Return the (x, y) coordinate for the center point of the cell that contains the specified text.  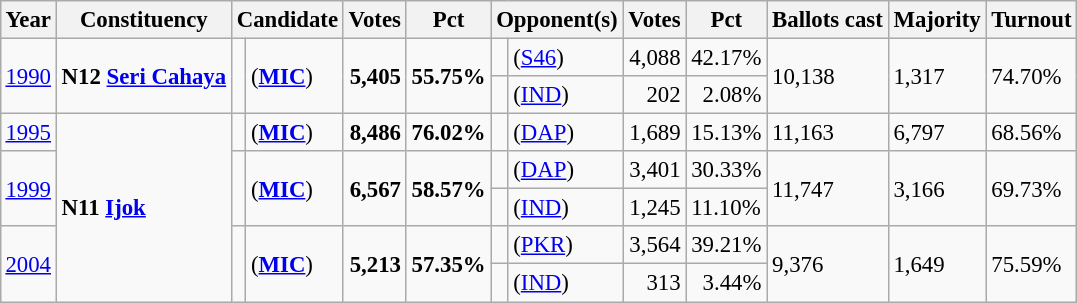
76.02% (448, 133)
69.73% (1032, 188)
5,405 (374, 76)
Opponent(s) (557, 20)
Year (28, 20)
(S46) (566, 57)
9,376 (828, 264)
Constituency (144, 20)
2004 (28, 264)
39.21% (726, 245)
30.33% (726, 170)
1,649 (937, 264)
3,401 (654, 170)
Ballots cast (828, 20)
N12 Seri Cahaya (144, 76)
202 (654, 95)
6,797 (937, 133)
Candidate (287, 20)
42.17% (726, 57)
1,317 (937, 76)
313 (654, 283)
1,689 (654, 133)
3,166 (937, 188)
2.08% (726, 95)
6,567 (374, 188)
1995 (28, 133)
1990 (28, 76)
11,163 (828, 133)
(PKR) (566, 245)
10,138 (828, 76)
Turnout (1032, 20)
57.35% (448, 264)
3,564 (654, 245)
11,747 (828, 188)
5,213 (374, 264)
75.59% (1032, 264)
68.56% (1032, 133)
4,088 (654, 57)
1999 (28, 188)
74.70% (1032, 76)
8,486 (374, 133)
3.44% (726, 283)
N11 Ijok (144, 208)
1,245 (654, 208)
11.10% (726, 208)
55.75% (448, 76)
15.13% (726, 133)
Majority (937, 20)
58.57% (448, 188)
